Capture the cell that displays the provided text and extract its (X, Y) central coordinate. 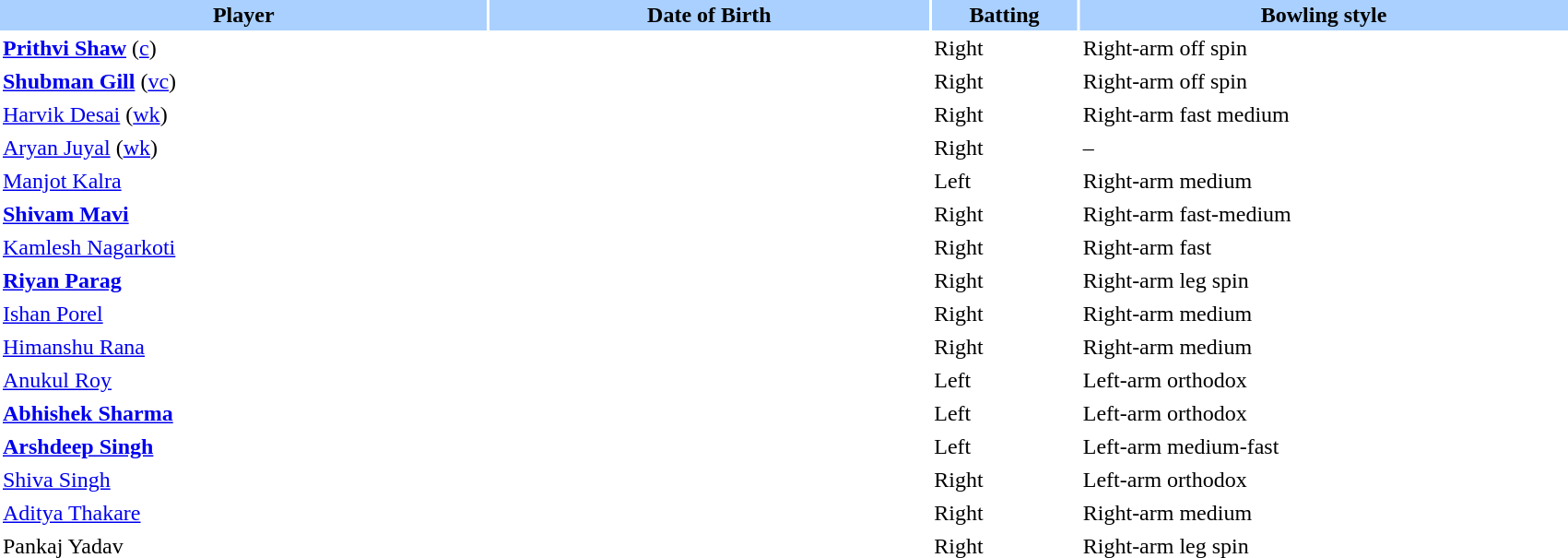
Right-arm fast-medium (1324, 214)
Ishan Porel (243, 314)
Player (243, 15)
Manjot Kalra (243, 181)
Right-arm leg spin (1324, 280)
Riyan Parag (243, 280)
Bowling style (1324, 15)
Harvik Desai (wk) (243, 114)
Abhishek Sharma (243, 413)
Batting (1005, 15)
Aryan Juyal (wk) (243, 148)
– (1324, 148)
Right-arm fast medium (1324, 114)
Shivam Mavi (243, 214)
Prithvi Shaw (c) (243, 48)
Arshdeep Singh (243, 446)
Left-arm medium-fast (1324, 446)
Shiva Singh (243, 480)
Himanshu Rana (243, 347)
Shubman Gill (vc) (243, 81)
Kamlesh Nagarkoti (243, 247)
Anukul Roy (243, 380)
Aditya Thakare (243, 513)
Date of Birth (710, 15)
Right-arm fast (1324, 247)
